Extract the (X, Y) coordinate from the center of the cell holding the provided text.  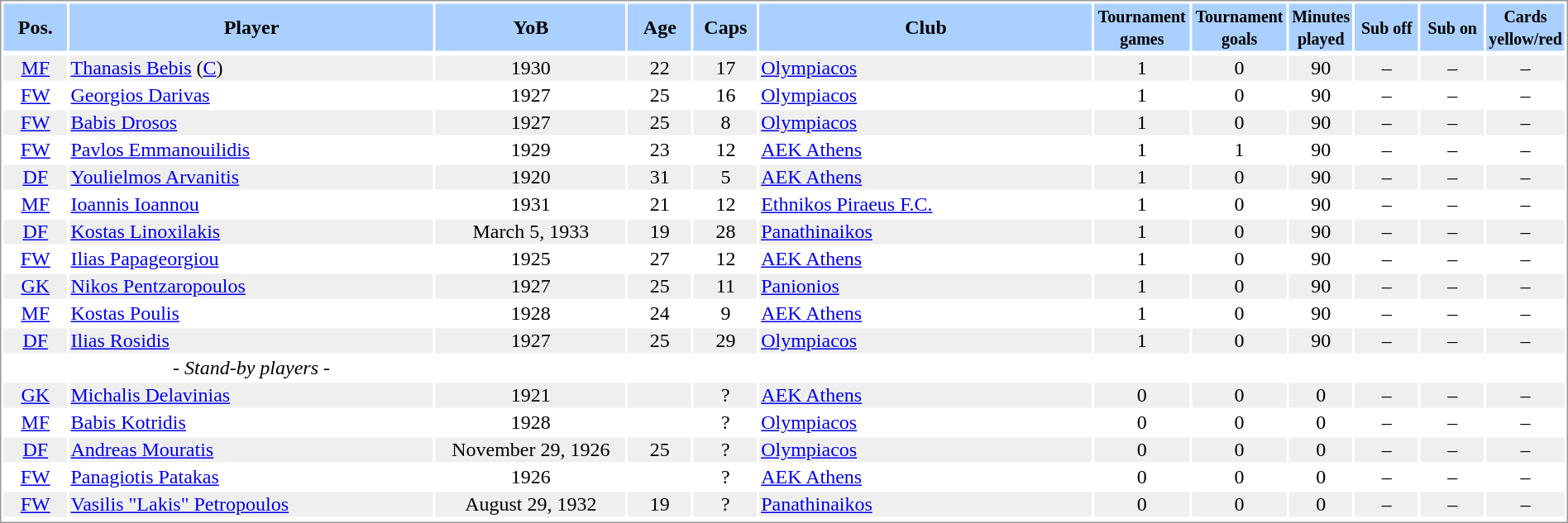
9 (726, 313)
Vasilis "Lakis" Petropoulos (251, 505)
1921 (531, 396)
8 (726, 123)
YoB (531, 26)
August 29, 1932 (531, 505)
Thanasis Bebis (C) (251, 69)
Tournamentgames (1141, 26)
21 (660, 204)
Minutesplayed (1322, 26)
Sub on (1452, 26)
29 (726, 341)
Tournamentgoals (1239, 26)
Ilias Papageorgiou (251, 259)
Youlielmos Arvanitis (251, 178)
Ioannis Ioannou (251, 204)
Babis Drosos (251, 123)
Babis Kotridis (251, 422)
22 (660, 69)
Age (660, 26)
March 5, 1933 (531, 232)
Caps (726, 26)
Nikos Pentzaropoulos (251, 287)
1930 (531, 69)
31 (660, 178)
1931 (531, 204)
Ilias Rosidis (251, 341)
1920 (531, 178)
28 (726, 232)
23 (660, 150)
16 (726, 95)
17 (726, 69)
November 29, 1926 (531, 450)
Panionios (926, 287)
Andreas Mouratis (251, 450)
Kostas Poulis (251, 313)
Player (251, 26)
Kostas Linoxilakis (251, 232)
Cardsyellow/red (1526, 26)
11 (726, 287)
1925 (531, 259)
1929 (531, 150)
Ethnikos Piraeus F.C. (926, 204)
1926 (531, 477)
Pavlos Emmanouilidis (251, 150)
Sub off (1386, 26)
- Stand-by players - (251, 368)
Pos. (35, 26)
5 (726, 178)
Club (926, 26)
Michalis Delavinias (251, 396)
Georgios Darivas (251, 95)
24 (660, 313)
27 (660, 259)
Panagiotis Patakas (251, 477)
